Extract the (x, y) coordinate from the center of the cell holding the provided text.  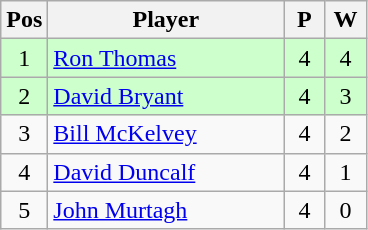
David Bryant (166, 96)
John Murtagh (166, 210)
David Duncalf (166, 172)
Player (166, 20)
Pos (24, 20)
W (346, 20)
5 (24, 210)
Bill McKelvey (166, 134)
P (304, 20)
Ron Thomas (166, 58)
0 (346, 210)
